Extract the [X, Y] coordinate from the center of the cell holding the provided text.  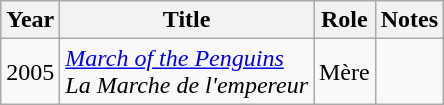
Title [187, 20]
March of the PenguinsLa Marche de l'empereur [187, 72]
2005 [30, 72]
Year [30, 20]
Notes [409, 20]
Role [345, 20]
Mère [345, 72]
